Capture the cell that displays the provided text and extract its (x, y) central coordinate. 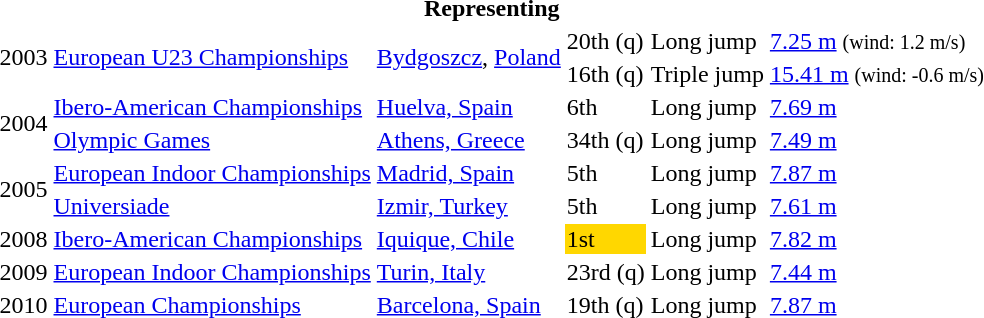
16th (q) (606, 74)
23rd (q) (606, 272)
Huelva, Spain (468, 107)
Olympic Games (212, 140)
Iquique, Chile (468, 239)
European U23 Championships (212, 58)
1st (606, 239)
Izmir, Turkey (468, 206)
6th (606, 107)
Madrid, Spain (468, 173)
Turin, Italy (468, 272)
Triple jump (707, 74)
34th (q) (606, 140)
20th (q) (606, 41)
Bydgoszcz, Poland (468, 58)
Athens, Greece (468, 140)
Universiade (212, 206)
